Extract the [X, Y] coordinate from the center of the cell holding the provided text.  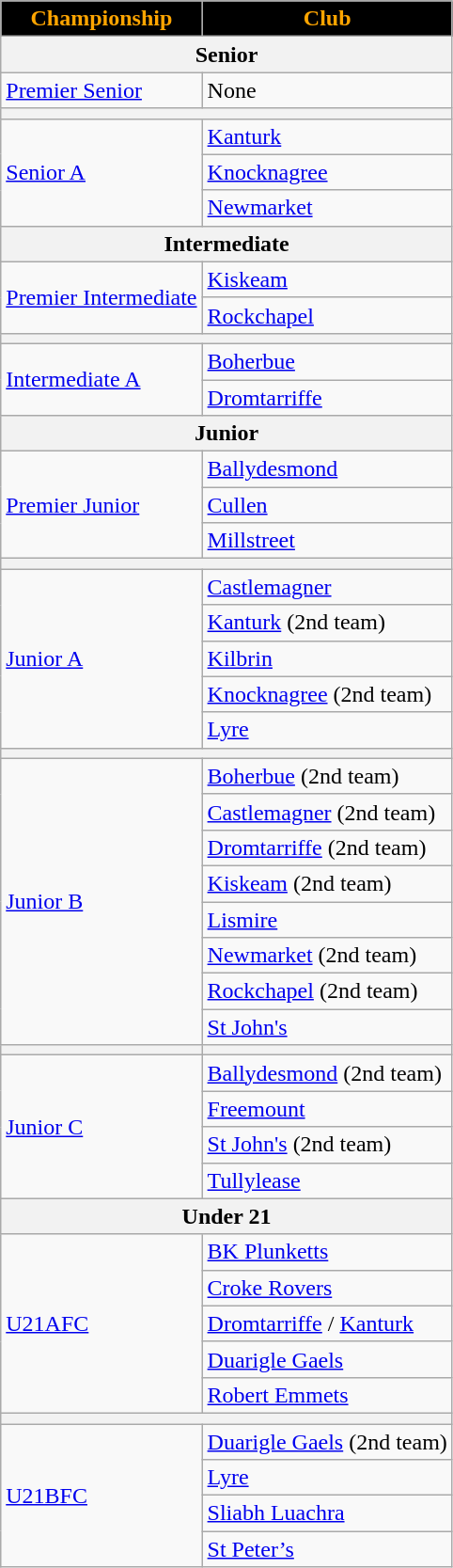
Tullylease [327, 1180]
Boherbue [327, 361]
Championship [102, 19]
Rockchapel [327, 315]
Lismire [327, 919]
Premier Junior [102, 505]
Ballydesmond (2nd team) [327, 1073]
Knocknagree [327, 172]
Boherbue (2nd team) [327, 776]
Intermediate [227, 244]
Newmarket (2nd team) [327, 956]
Ballydesmond [327, 469]
Kanturk (2nd team) [327, 623]
Junior B [102, 901]
Duarigle Gaels [327, 1359]
U21BFC [102, 1496]
Premier Senior [102, 90]
None [327, 90]
Dromtarriffe [327, 398]
Croke Rovers [327, 1288]
Knocknagree (2nd team) [327, 694]
Castlemagner [327, 587]
Newmarket [327, 208]
Dromtarriffe (2nd team) [327, 847]
Duarigle Gaels (2nd team) [327, 1442]
St Peter’s [327, 1549]
Junior C [102, 1127]
Robert Emmets [327, 1395]
Senior A [102, 172]
Club [327, 19]
Millstreet [327, 541]
U21AFC [102, 1323]
Premier Intermediate [102, 297]
Sliabh Luachra [327, 1513]
Senior [227, 55]
Junior [227, 434]
Kiskeam [327, 279]
Castlemagner (2nd team) [327, 812]
Rockchapel (2nd team) [327, 991]
St John's [327, 1027]
St John's (2nd team) [327, 1145]
Intermediate A [102, 379]
Dromtarriffe / Kanturk [327, 1323]
Kilbrin [327, 658]
Junior A [102, 658]
Kiskeam (2nd team) [327, 883]
BK Plunketts [327, 1252]
Freemount [327, 1109]
Kanturk [327, 136]
Under 21 [227, 1216]
Cullen [327, 505]
